Provide the (x, y) coordinate of the cell's center where the given text is located.  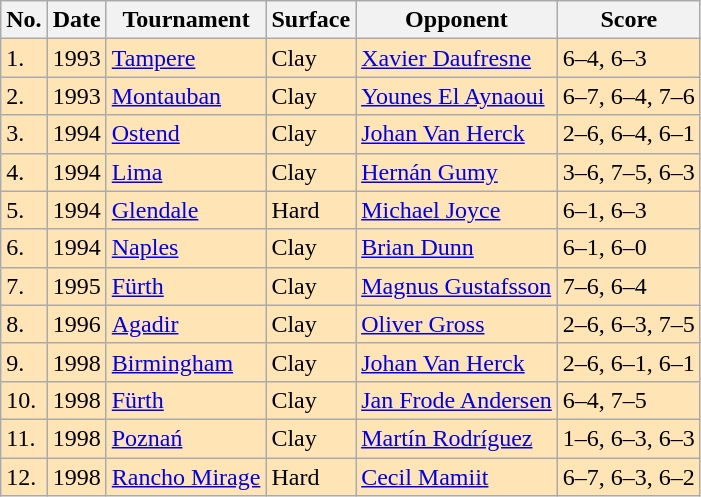
Tampere (186, 58)
9. (24, 362)
Birmingham (186, 362)
6. (24, 248)
No. (24, 20)
Opponent (457, 20)
6–4, 6–3 (628, 58)
6–7, 6–4, 7–6 (628, 96)
Oliver Gross (457, 324)
6–4, 7–5 (628, 400)
3. (24, 134)
11. (24, 438)
2–6, 6–3, 7–5 (628, 324)
4. (24, 172)
2–6, 6–4, 6–1 (628, 134)
1995 (76, 286)
7. (24, 286)
1996 (76, 324)
8. (24, 324)
Lima (186, 172)
Cecil Mamiit (457, 477)
Ostend (186, 134)
Hernán Gumy (457, 172)
Michael Joyce (457, 210)
Score (628, 20)
Xavier Daufresne (457, 58)
5. (24, 210)
Montauban (186, 96)
10. (24, 400)
Martín Rodríguez (457, 438)
2–6, 6–1, 6–1 (628, 362)
6–1, 6–3 (628, 210)
Agadir (186, 324)
3–6, 7–5, 6–3 (628, 172)
12. (24, 477)
Jan Frode Andersen (457, 400)
Rancho Mirage (186, 477)
2. (24, 96)
Date (76, 20)
Surface (311, 20)
Younes El Aynaoui (457, 96)
Brian Dunn (457, 248)
6–7, 6–3, 6–2 (628, 477)
Magnus Gustafsson (457, 286)
Poznań (186, 438)
Glendale (186, 210)
Tournament (186, 20)
7–6, 6–4 (628, 286)
1–6, 6–3, 6–3 (628, 438)
Naples (186, 248)
1. (24, 58)
6–1, 6–0 (628, 248)
